Output the [X, Y] coordinate of the center of the cell containing the given text.  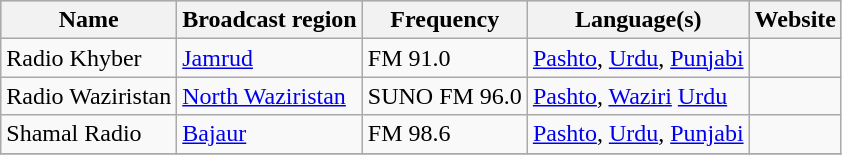
FM 91.0 [444, 58]
Name [89, 20]
Jamrud [270, 58]
Website [795, 20]
Broadcast region [270, 20]
SUNO FM 96.0 [444, 96]
Frequency [444, 20]
Bajaur [270, 134]
Radio Waziristan [89, 96]
Shamal Radio [89, 134]
Radio Khyber [89, 58]
North Waziristan [270, 96]
Language(s) [638, 20]
FM 98.6 [444, 134]
Pashto, Waziri Urdu [638, 96]
